Scan for the cell matching the given text and deliver its (X, Y) coordinate at center. 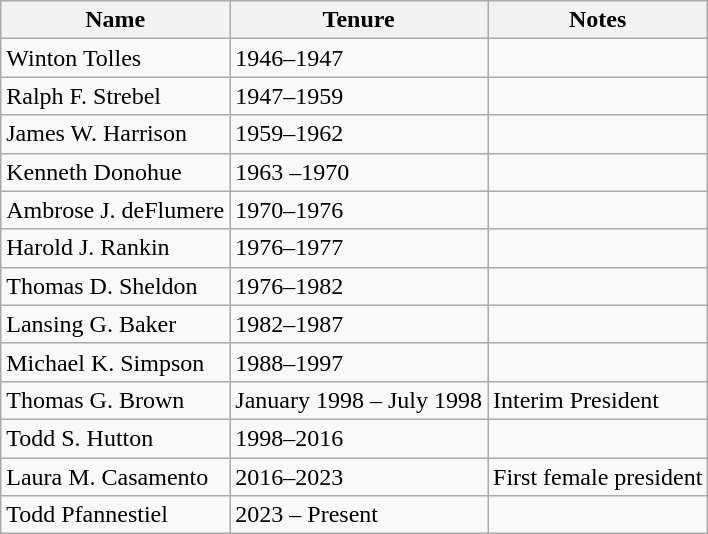
Name (116, 20)
Winton Tolles (116, 58)
First female president (598, 477)
1988–1997 (359, 362)
January 1998 – July 1998 (359, 400)
Interim President (598, 400)
1959–1962 (359, 134)
1963 –1970 (359, 172)
1946–1947 (359, 58)
Todd Pfannestiel (116, 515)
1998–2016 (359, 438)
2016–2023 (359, 477)
Todd S. Hutton (116, 438)
Notes (598, 20)
Harold J. Rankin (116, 248)
1947–1959 (359, 96)
Ralph F. Strebel (116, 96)
1982–1987 (359, 324)
1976–1977 (359, 248)
Michael K. Simpson (116, 362)
2023 – Present (359, 515)
Kenneth Donohue (116, 172)
Lansing G. Baker (116, 324)
Ambrose J. deFlumere (116, 210)
Thomas G. Brown (116, 400)
1970–1976 (359, 210)
Tenure (359, 20)
1976–1982 (359, 286)
Laura M. Casamento (116, 477)
James W. Harrison (116, 134)
Thomas D. Sheldon (116, 286)
